Search for the cell housing the specified text and yield its [x, y] center coordinate. 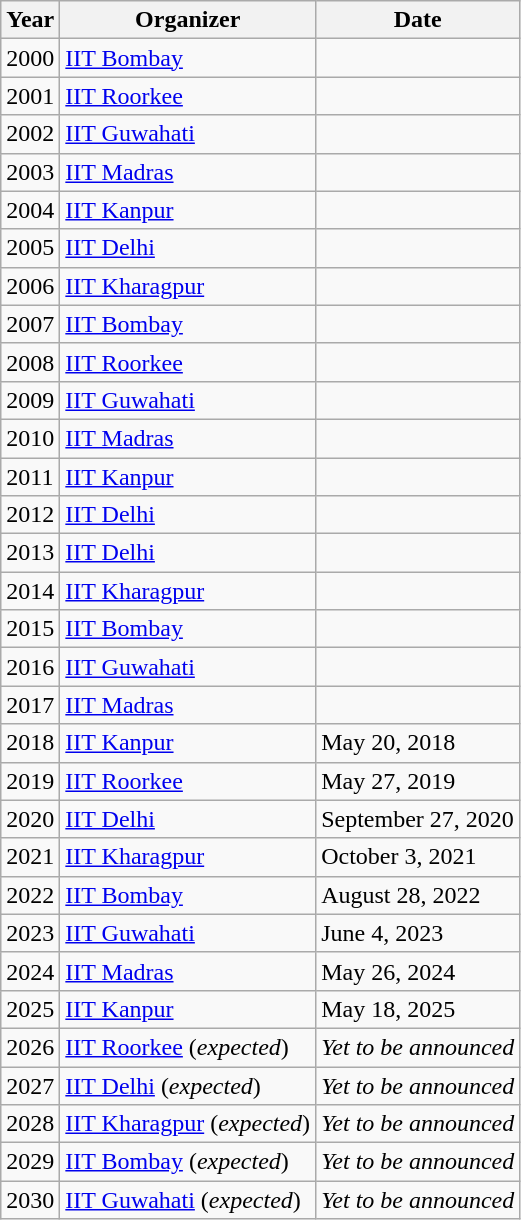
Year [30, 20]
IIT Guwahati (expected) [188, 1200]
September 27, 2020 [418, 819]
2030 [30, 1200]
2012 [30, 515]
2023 [30, 933]
2018 [30, 743]
2005 [30, 248]
2016 [30, 667]
May 20, 2018 [418, 743]
2007 [30, 324]
IIT Bombay (expected) [188, 1162]
2028 [30, 1124]
Organizer [188, 20]
IIT Delhi (expected) [188, 1085]
May 27, 2019 [418, 781]
2014 [30, 591]
2017 [30, 705]
2026 [30, 1047]
June 4, 2023 [418, 933]
2004 [30, 210]
May 26, 2024 [418, 971]
October 3, 2021 [418, 857]
2001 [30, 96]
2029 [30, 1162]
2020 [30, 819]
IIT Kharagpur (expected) [188, 1124]
2009 [30, 400]
2015 [30, 629]
2000 [30, 58]
2025 [30, 1009]
2019 [30, 781]
Date [418, 20]
2010 [30, 438]
2006 [30, 286]
2003 [30, 172]
2024 [30, 971]
2008 [30, 362]
2027 [30, 1085]
May 18, 2025 [418, 1009]
2013 [30, 553]
August 28, 2022 [418, 895]
2011 [30, 477]
IIT Roorkee (expected) [188, 1047]
2022 [30, 895]
2021 [30, 857]
2002 [30, 134]
